Extract the (X, Y) coordinate from the center of the cell holding the provided text.  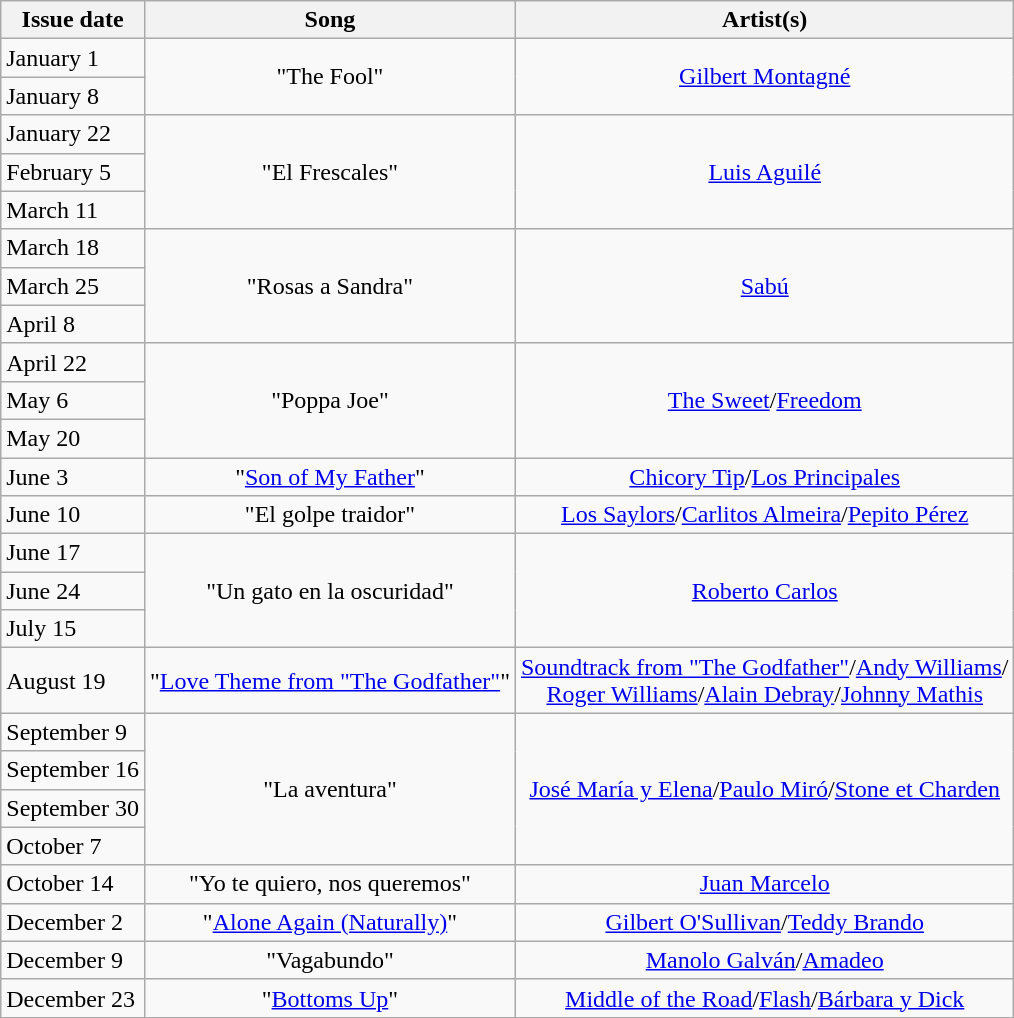
December 23 (73, 998)
The Sweet/Freedom (764, 400)
Gilbert O'Sullivan/Teddy Brando (764, 922)
July 15 (73, 629)
Los Saylors/Carlitos Almeira/Pepito Pérez (764, 515)
March 25 (73, 286)
"El Frescales" (330, 172)
"Un gato en la oscuridad" (330, 591)
Chicory Tip/Los Principales (764, 477)
May 6 (73, 400)
April 22 (73, 362)
June 17 (73, 553)
Soundtrack from "The Godfather"/Andy Williams/Roger Williams/Alain Debray/Johnny Mathis (764, 680)
April 8 (73, 324)
"Yo te quiero, nos queremos" (330, 884)
José María y Elena/Paulo Miró/Stone et Charden (764, 789)
Middle of the Road/Flash/Bárbara y Dick (764, 998)
September 30 (73, 808)
"Rosas a Sandra" (330, 286)
December 2 (73, 922)
May 20 (73, 438)
January 8 (73, 96)
Roberto Carlos (764, 591)
June 10 (73, 515)
Song (330, 20)
Artist(s) (764, 20)
January 1 (73, 58)
"Poppa Joe" (330, 400)
March 11 (73, 210)
"La aventura" (330, 789)
September 9 (73, 732)
October 14 (73, 884)
Manolo Galván/Amadeo (764, 960)
December 9 (73, 960)
February 5 (73, 172)
March 18 (73, 248)
August 19 (73, 680)
June 3 (73, 477)
"Vagabundo" (330, 960)
"El golpe traidor" (330, 515)
September 16 (73, 770)
Gilbert Montagné (764, 77)
January 22 (73, 134)
Issue date (73, 20)
"Bottoms Up" (330, 998)
Sabú (764, 286)
June 24 (73, 591)
Luis Aguilé (764, 172)
"Alone Again (Naturally)" (330, 922)
October 7 (73, 846)
"Love Theme from "The Godfather"" (330, 680)
Juan Marcelo (764, 884)
"The Fool" (330, 77)
"Son of My Father" (330, 477)
